Locate the cell with the specified text and output its [x, y] center coordinate. 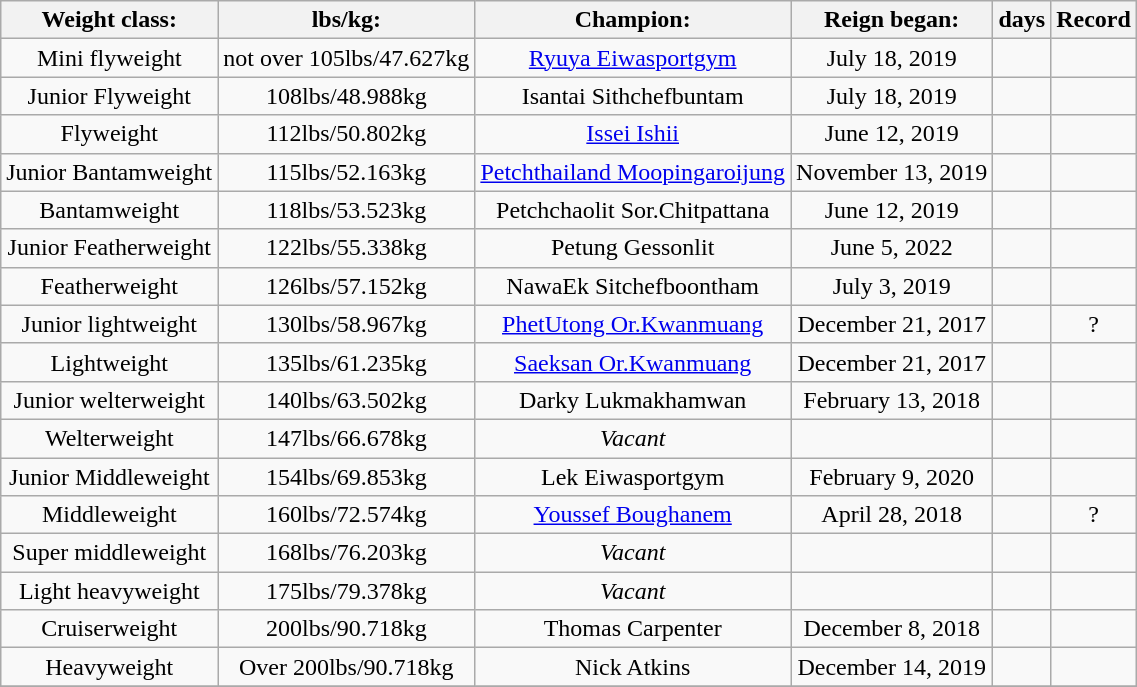
Saeksan Or.Kwanmuang [633, 362]
Featherweight [110, 286]
200lbs/90.718kg [346, 629]
Thomas Carpenter [633, 629]
Cruiserweight [110, 629]
Junior welterweight [110, 400]
lbs/kg: [346, 20]
Reign began: [892, 20]
Bantamweight [110, 210]
175lbs/79.378kg [346, 591]
Lightweight [110, 362]
Petchthailand Moopingaroijung [633, 172]
Middleweight [110, 515]
December 14, 2019 [892, 667]
Issei Ishii [633, 134]
168lbs/76.203kg [346, 553]
Flyweight [110, 134]
140lbs/63.502kg [346, 400]
not over 105lbs/47.627kg [346, 58]
130lbs/58.967kg [346, 324]
Lek Eiwasportgym [633, 477]
Light heavyweight [110, 591]
Youssef Boughanem [633, 515]
122lbs/55.338kg [346, 248]
147lbs/66.678kg [346, 438]
160lbs/72.574kg [346, 515]
Petchchaolit Sor.Chitpattana [633, 210]
Junior Bantamweight [110, 172]
Mini flyweight [110, 58]
July 3, 2019 [892, 286]
Junior Featherweight [110, 248]
December 8, 2018 [892, 629]
November 13, 2019 [892, 172]
Isantai Sithchefbuntam [633, 96]
Record [1094, 20]
Darky Lukmakhamwan [633, 400]
days [1022, 20]
NawaEk Sitchefboontham [633, 286]
Over 200lbs/90.718kg [346, 667]
126lbs/57.152kg [346, 286]
108lbs/48.988kg [346, 96]
Ryuya Eiwasportgym [633, 58]
118lbs/53.523kg [346, 210]
Junior Flyweight [110, 96]
Weight class: [110, 20]
Heavyweight [110, 667]
April 28, 2018 [892, 515]
Junior Middleweight [110, 477]
Petung Gessonlit [633, 248]
154lbs/69.853kg [346, 477]
135lbs/61.235kg [346, 362]
Nick Atkins [633, 667]
Super middleweight [110, 553]
Welterweight [110, 438]
June 5, 2022 [892, 248]
February 9, 2020 [892, 477]
February 13, 2018 [892, 400]
115lbs/52.163kg [346, 172]
PhetUtong Or.Kwanmuang [633, 324]
Champion: [633, 20]
112lbs/50.802kg [346, 134]
Junior lightweight [110, 324]
